Return (x, y) of the center of cell containing provided text 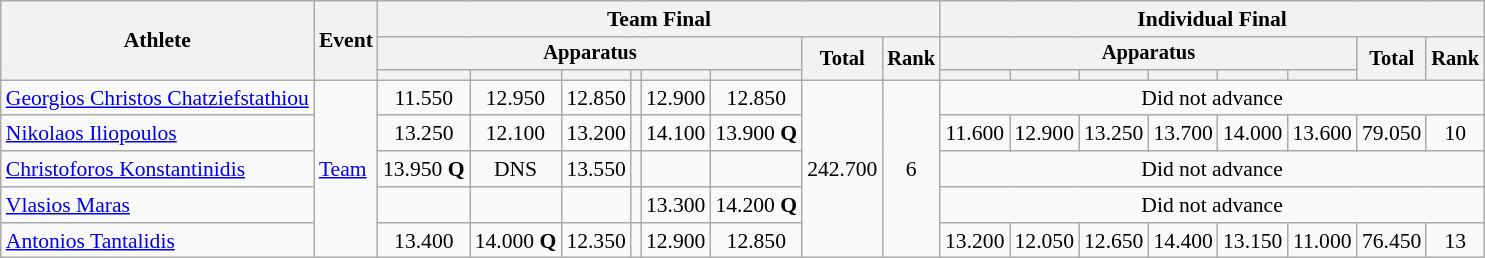
13.950 Q (424, 169)
14.200 Q (756, 205)
13.600 (1322, 134)
Individual Final (1212, 19)
Event (346, 40)
10 (1455, 134)
11.550 (424, 98)
242.700 (842, 169)
13.200 (596, 134)
Team (346, 169)
14.000 (1252, 134)
12.100 (516, 134)
Athlete (158, 40)
13.550 (596, 169)
6 (911, 169)
13.700 (1182, 134)
Nikolaos Iliopoulos (158, 134)
13.900 Q (756, 134)
Georgios Christos Chatziefstathiou (158, 98)
13.300 (676, 205)
Team Final (659, 19)
79.050 (1392, 134)
DNS (516, 169)
12.950 (516, 98)
11.600 (974, 134)
14.100 (676, 134)
Vlasios Maras (158, 205)
Christoforos Konstantinidis (158, 169)
